Search for the cell housing the specified text and yield its [x, y] center coordinate. 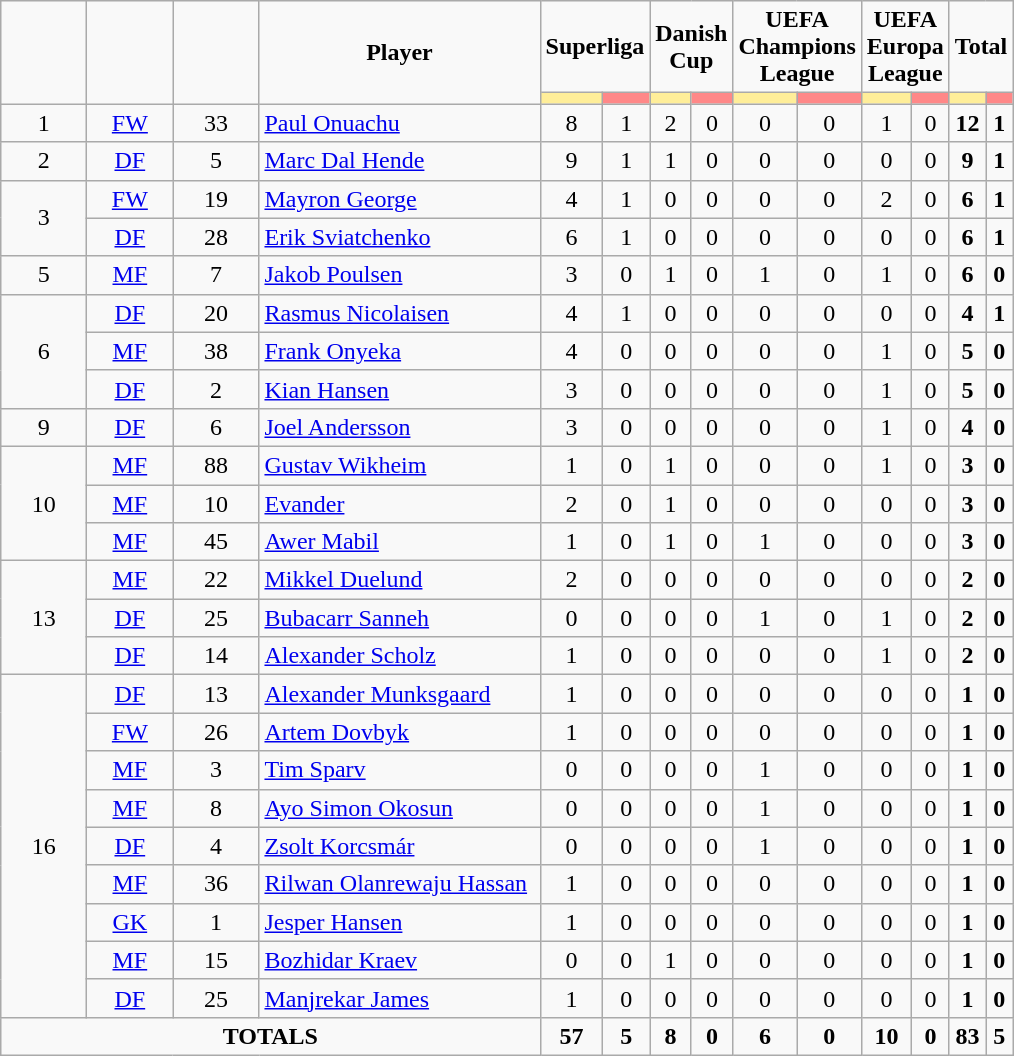
19 [216, 199]
Superliga [595, 47]
45 [216, 542]
83 [967, 1036]
Evander [400, 503]
22 [216, 580]
GK [130, 922]
26 [216, 732]
Gustav Wikheim [400, 465]
Frank Onyeka [400, 351]
Jesper Hansen [400, 922]
Bubacarr Sanneh [400, 618]
Player [400, 52]
28 [216, 237]
36 [216, 884]
TOTALS [270, 1036]
Rasmus Nicolaisen [400, 313]
Erik Sviatchenko [400, 237]
Mikkel Duelund [400, 580]
57 [572, 1036]
Artem Dovbyk [400, 732]
Paul Onuachu [400, 123]
Marc Dal Hende [400, 161]
Awer Mabil [400, 542]
Bozhidar Kraev [400, 960]
Kian Hansen [400, 389]
Alexander Munksgaard [400, 694]
Tim Sparv [400, 770]
Zsolt Korcsmár [400, 846]
Joel Andersson [400, 427]
14 [216, 656]
UEFA Europa League [905, 47]
88 [216, 465]
38 [216, 351]
Manjrekar James [400, 998]
Mayron George [400, 199]
Jakob Poulsen [400, 275]
Total [981, 47]
33 [216, 123]
7 [216, 275]
16 [44, 846]
Ayo Simon Okosun [400, 808]
20 [216, 313]
15 [216, 960]
12 [967, 123]
Danish Cup [692, 47]
UEFA Champions League [797, 47]
Alexander Scholz [400, 656]
Rilwan Olanrewaju Hassan [400, 884]
